Extract the [x, y] coordinate from the center of the cell holding the provided text.  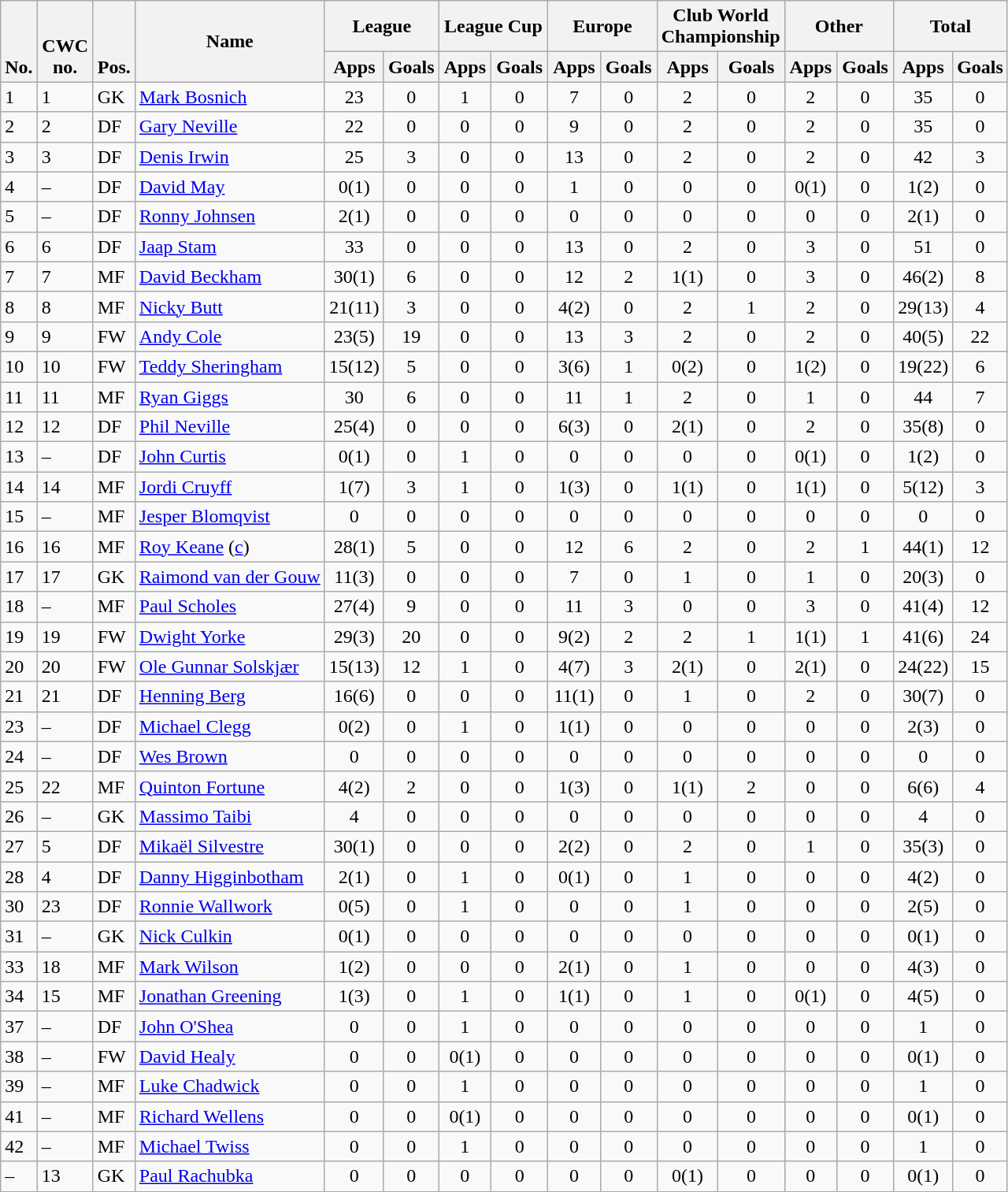
Jordi Cruyff [230, 487]
44 [923, 396]
15(13) [354, 667]
4(7) [575, 667]
28(1) [354, 547]
Richard Wellens [230, 1116]
51 [923, 247]
31 [19, 937]
Henning Berg [230, 696]
37 [19, 1027]
41(6) [923, 637]
Danny Higginbotham [230, 877]
Jaap Stam [230, 247]
39 [19, 1086]
Mikaël Silvestre [230, 846]
League Cup [493, 27]
Europe [603, 27]
Ryan Giggs [230, 396]
29(13) [923, 306]
No. [19, 41]
Jesper Blomqvist [230, 517]
41 [19, 1116]
25(4) [354, 427]
Name [230, 41]
Pos. [113, 41]
Mark Bosnich [230, 97]
Ole Gunnar Solskjær [230, 667]
20(3) [923, 577]
Club World Championship [721, 27]
29(3) [354, 637]
0(5) [354, 907]
Ronny Johnsen [230, 217]
Jonathan Greening [230, 997]
John Curtis [230, 457]
27 [19, 846]
David Healy [230, 1056]
David May [230, 187]
35(3) [923, 846]
4(5) [923, 997]
Paul Rachubka [230, 1176]
Other [839, 27]
3(6) [575, 366]
Wes Brown [230, 756]
41(4) [923, 607]
Paul Scholes [230, 607]
Andy Cole [230, 336]
Denis Irwin [230, 157]
2(5) [923, 907]
Ronnie Wallwork [230, 907]
John O'Shea [230, 1027]
46(2) [923, 277]
Teddy Sheringham [230, 366]
Quinton Fortune [230, 786]
11(1) [575, 696]
Roy Keane (c) [230, 547]
26 [19, 816]
2(3) [923, 726]
30(7) [923, 696]
16(6) [354, 696]
Dwight Yorke [230, 637]
Mark Wilson [230, 967]
23(5) [354, 336]
Luke Chadwick [230, 1086]
Michael Twiss [230, 1146]
27(4) [354, 607]
David Beckham [230, 277]
6(6) [923, 786]
Raimond van der Gouw [230, 577]
Nicky Butt [230, 306]
Phil Neville [230, 427]
28 [19, 877]
2(2) [575, 846]
24(22) [923, 667]
League [381, 27]
CWC no. [65, 41]
11(3) [354, 577]
15(12) [354, 366]
19(22) [923, 366]
34 [19, 997]
5(12) [923, 487]
Massimo Taibi [230, 816]
9(2) [575, 637]
4(3) [923, 967]
40(5) [923, 336]
Nick Culkin [230, 937]
44(1) [923, 547]
38 [19, 1056]
6(3) [575, 427]
Gary Neville [230, 127]
Total [951, 27]
1(7) [354, 487]
Michael Clegg [230, 726]
35(8) [923, 427]
21(11) [354, 306]
